Determine the [x, y] coordinate at the center of the cell enclosing the given text.  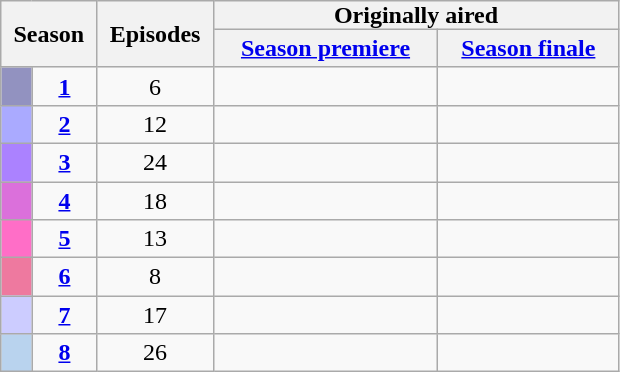
5 [64, 239]
18 [155, 201]
Originally aired [416, 15]
Episodes [155, 34]
1 [64, 86]
Season [49, 34]
2 [64, 124]
3 [64, 162]
4 [64, 201]
7 [64, 315]
26 [155, 353]
Season finale [528, 48]
17 [155, 315]
Season premiere [326, 48]
13 [155, 239]
12 [155, 124]
24 [155, 162]
